Determine the (X, Y) coordinate at the center of the cell enclosing the given text.  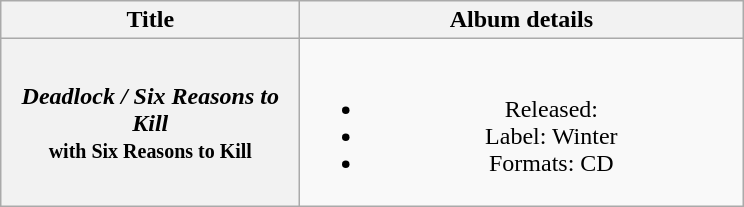
Title (150, 20)
Album details (522, 20)
Released: Label: WinterFormats: CD (522, 122)
Deadlock / Six Reasons to Killwith Six Reasons to Kill (150, 122)
